Locate the cell with the specified text and output its (x, y) center coordinate. 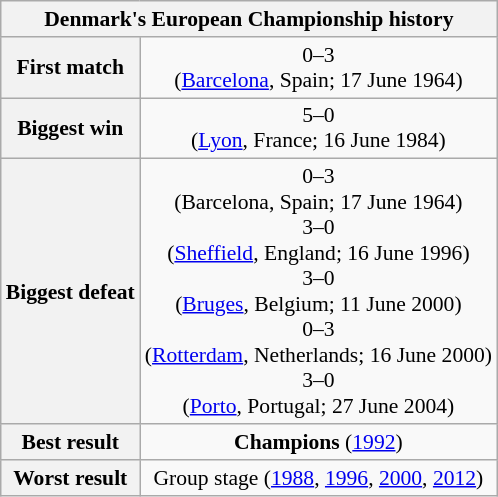
5–0 (Lyon, France; 16 June 1984) (318, 128)
Denmark's European Championship history (249, 19)
Worst result (70, 478)
Biggest win (70, 128)
Best result (70, 442)
Champions (1992) (318, 442)
0–3 (Barcelona, Spain; 17 June 1964) (318, 68)
Biggest defeat (70, 292)
Group stage (1988, 1996, 2000, 2012) (318, 478)
First match (70, 68)
